Detect which cell encompasses the target text, then output its (x, y) center coordinate. 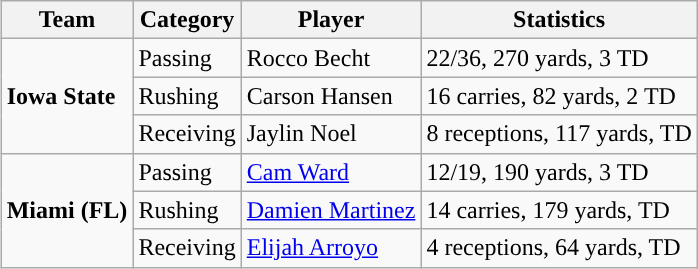
14 carries, 179 yards, TD (559, 210)
16 carries, 82 yards, 2 TD (559, 96)
Carson Hansen (331, 96)
Elijah Arroyo (331, 248)
8 receptions, 117 yards, TD (559, 134)
Jaylin Noel (331, 134)
Cam Ward (331, 172)
Team (67, 20)
12/19, 190 yards, 3 TD (559, 172)
Damien Martinez (331, 210)
Statistics (559, 20)
4 receptions, 64 yards, TD (559, 248)
Category (187, 20)
Miami (FL) (67, 210)
22/36, 270 yards, 3 TD (559, 58)
Iowa State (67, 96)
Player (331, 20)
Rocco Becht (331, 58)
